Find where the given text appears and provide that cell's center as [x, y] coordinate. 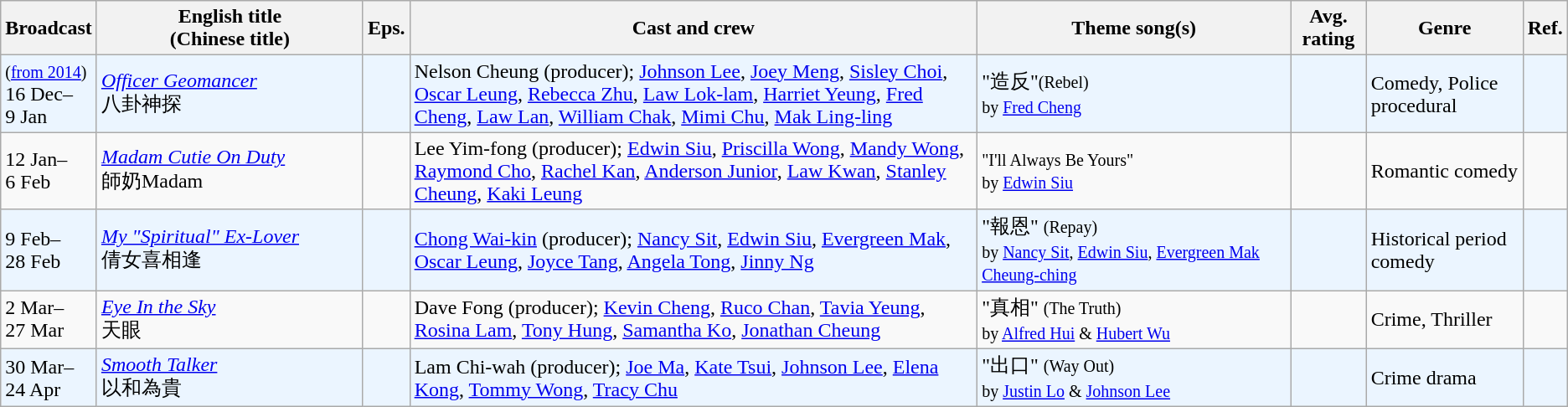
Romantic comedy [1444, 171]
"I'll Always Be Yours"by Edwin Siu [1134, 171]
Madam Cutie On Duty師奶Madam [230, 171]
2 Mar–27 Mar [49, 319]
12 Jan–6 Feb [49, 171]
Genre [1444, 28]
Officer Geomancer八卦神探 [230, 94]
(from 2014)16 Dec–9 Jan [49, 94]
Ref. [1545, 28]
Broadcast [49, 28]
Chong Wai-kin (producer); Nancy Sit, Edwin Siu, Evergreen Mak, Oscar Leung, Joyce Tang, Angela Tong, Jinny Ng [694, 250]
Dave Fong (producer); Kevin Cheng, Ruco Chan, Tavia Yeung, Rosina Lam, Tony Hung, Samantha Ko, Jonathan Cheung [694, 319]
My "Spiritual" Ex-Lover倩女喜相逢 [230, 250]
Lam Chi-wah (producer); Joe Ma, Kate Tsui, Johnson Lee, Elena Kong, Tommy Wong, Tracy Chu [694, 378]
Theme song(s) [1134, 28]
Smooth Talker以和為貴 [230, 378]
English title (Chinese title) [230, 28]
"造反"(Rebel)by Fred Cheng [1134, 94]
Cast and crew [694, 28]
Eye In the Sky天眼 [230, 319]
Avg. rating [1328, 28]
"真相" (The Truth)by Alfred Hui & Hubert Wu [1134, 319]
Crime drama [1444, 378]
30 Mar–24 Apr [49, 378]
9 Feb–28 Feb [49, 250]
Eps. [386, 28]
Lee Yim-fong (producer); Edwin Siu, Priscilla Wong, Mandy Wong, Raymond Cho, Rachel Kan, Anderson Junior, Law Kwan, Stanley Cheung, Kaki Leung [694, 171]
Historical period comedy [1444, 250]
"報恩" (Repay)by Nancy Sit, Edwin Siu, Evergreen Mak Cheung-ching [1134, 250]
Crime, Thriller [1444, 319]
"出口" (Way Out)by Justin Lo & Johnson Lee [1134, 378]
Comedy, Police procedural [1444, 94]
